Locate the cell with the specified text and output its [x, y] center coordinate. 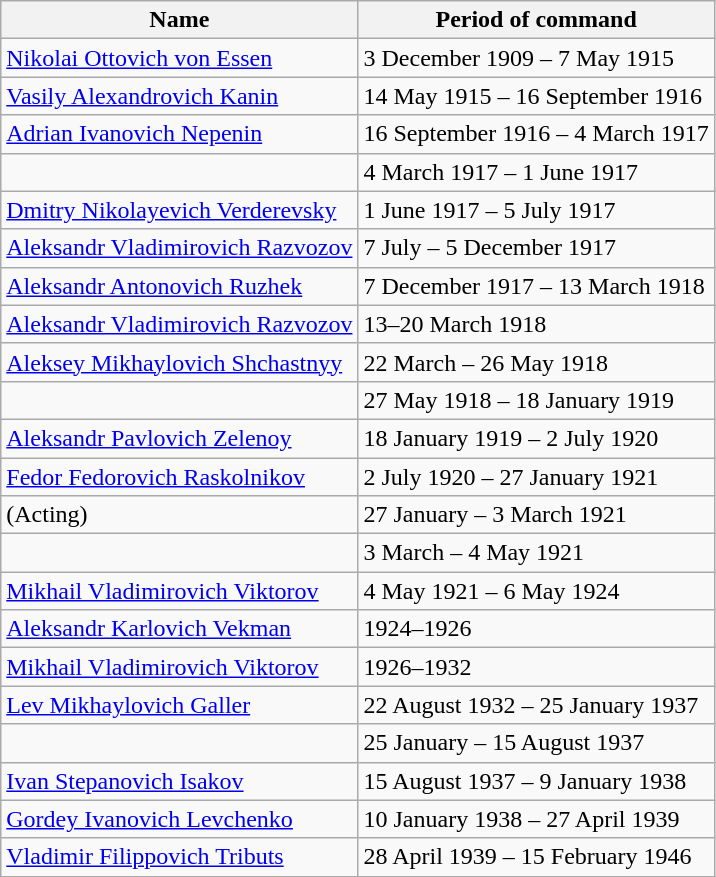
1 June 1917 – 5 July 1917 [536, 210]
22 March – 26 May 1918 [536, 362]
Fedor Fedorovich Raskolnikov [180, 477]
4 May 1921 – 6 May 1924 [536, 591]
Name [180, 20]
Period of command [536, 20]
Aleksandr Pavlovich Zelenoy [180, 438]
7 July – 5 December 1917 [536, 248]
28 April 1939 – 15 February 1946 [536, 857]
Aleksandr Antonovich Ruzhek [180, 286]
Aleksey Mikhaylovich Shchastnyy [180, 362]
10 January 1938 – 27 April 1939 [536, 819]
Vladimir Filippovich Tributs [180, 857]
22 August 1932 – 25 January 1937 [536, 705]
15 August 1937 – 9 January 1938 [536, 781]
25 January – 15 August 1937 [536, 743]
27 May 1918 – 18 January 1919 [536, 400]
Aleksandr Karlovich Vekman [180, 629]
Adrian Ivanovich Nepenin [180, 134]
18 January 1919 – 2 July 1920 [536, 438]
Dmitry Nikolayevich Verderevsky [180, 210]
27 January – 3 March 1921 [536, 515]
Vasily Alexandrovich Kanin [180, 96]
Ivan Stepanovich Isakov [180, 781]
Gordey Ivanovich Levchenko [180, 819]
3 March – 4 May 1921 [536, 553]
14 May 1915 – 16 September 1916 [536, 96]
3 December 1909 – 7 May 1915 [536, 58]
4 March 1917 – 1 June 1917 [536, 172]
1924–1926 [536, 629]
(Acting) [180, 515]
Nikolai Ottovich von Essen [180, 58]
1926–1932 [536, 667]
2 July 1920 – 27 January 1921 [536, 477]
7 December 1917 – 13 March 1918 [536, 286]
Lev Mikhaylovich Galler [180, 705]
13–20 March 1918 [536, 324]
16 September 1916 – 4 March 1917 [536, 134]
